Return the (x, y) coordinate for the center point of the cell that contains the specified text.  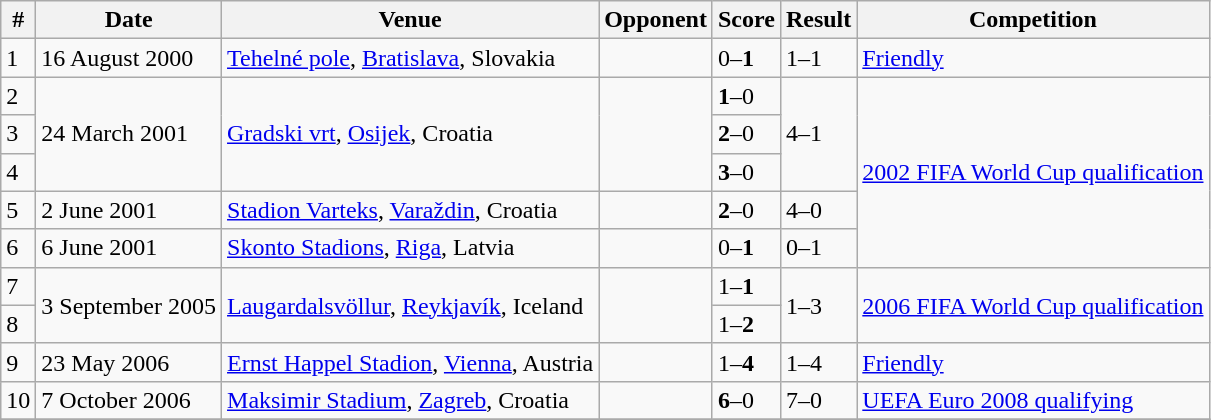
Tehelné pole, Bratislava, Slovakia (410, 58)
4–0 (818, 210)
9 (18, 362)
2 June 2001 (129, 210)
UEFA Euro 2008 qualifying (1033, 400)
4–1 (818, 134)
2002 FIFA World Cup qualification (1033, 172)
8 (18, 324)
2006 FIFA World Cup qualification (1033, 305)
5 (18, 210)
Maksimir Stadium, Zagreb, Croatia (410, 400)
2 (18, 96)
7 October 2006 (129, 400)
Skonto Stadions, Riga, Latvia (410, 248)
Venue (410, 20)
Score (746, 20)
6 (18, 248)
# (18, 20)
Competition (1033, 20)
16 August 2000 (129, 58)
Opponent (656, 20)
1–0 (746, 96)
3–0 (746, 172)
1–2 (746, 324)
6–0 (746, 400)
1 (18, 58)
3 September 2005 (129, 305)
Date (129, 20)
Ernst Happel Stadion, Vienna, Austria (410, 362)
Result (818, 20)
24 March 2001 (129, 134)
1–3 (818, 305)
3 (18, 134)
6 June 2001 (129, 248)
Laugardalsvöllur, Reykjavík, Iceland (410, 305)
7 (18, 286)
10 (18, 400)
Stadion Varteks, Varaždin, Croatia (410, 210)
Gradski vrt, Osijek, Croatia (410, 134)
23 May 2006 (129, 362)
7–0 (818, 400)
4 (18, 172)
